Search for the cell housing the specified text and yield its [x, y] center coordinate. 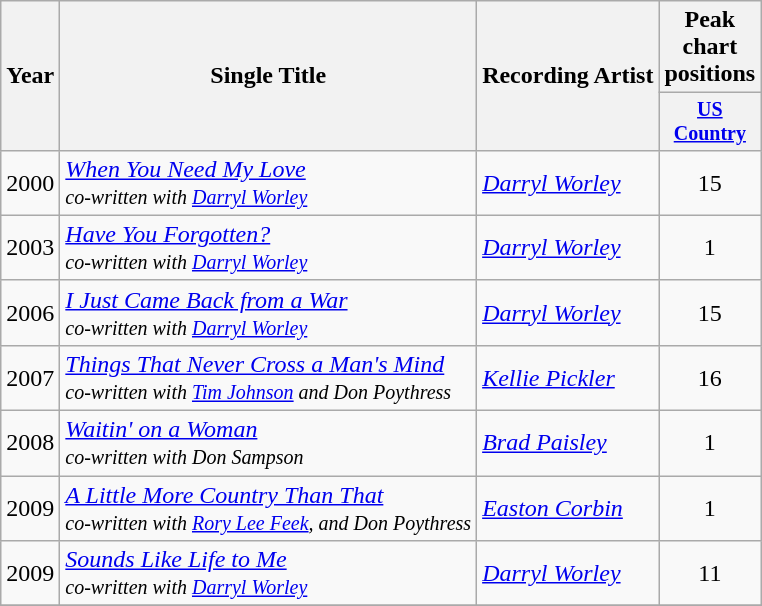
Waitin' on a Woman co-written with Don Sampson [268, 444]
Sounds Like Life to Me co-written with Darryl Worley [268, 574]
Peak chart positions [710, 47]
Have You Forgotten? co-written with Darryl Worley [268, 248]
A Little More Country Than That co-written with Rory Lee Feek, and Don Poythress [268, 508]
2003 [30, 248]
Recording Artist [568, 76]
16 [710, 378]
Things That Never Cross a Man's Mind co-written with Tim Johnson and Don Poythress [268, 378]
I Just Came Back from a War co-written with Darryl Worley [268, 312]
Year [30, 76]
11 [710, 574]
Easton Corbin [568, 508]
US Country [710, 122]
2000 [30, 182]
Single Title [268, 76]
2008 [30, 444]
Brad Paisley [568, 444]
When You Need My Love co-written with Darryl Worley [268, 182]
Kellie Pickler [568, 378]
2006 [30, 312]
2007 [30, 378]
